Extract the [x, y] coordinate from the center of the cell holding the provided text.  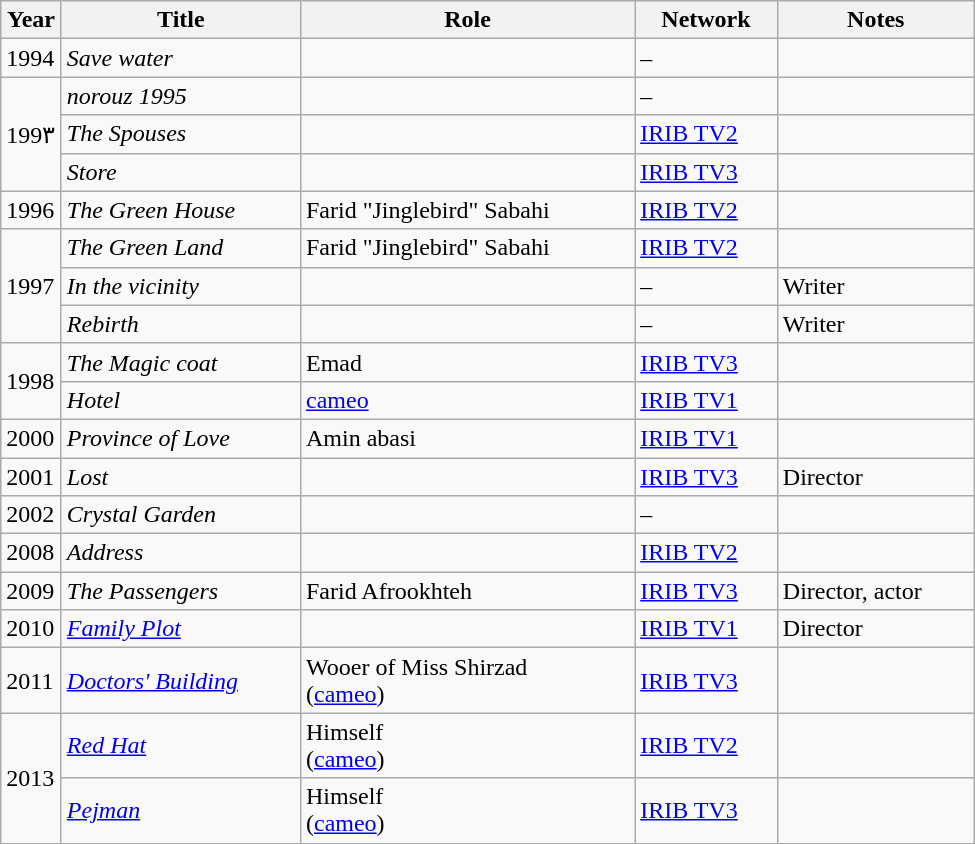
2011 [32, 680]
2009 [32, 591]
2002 [32, 515]
Year [32, 20]
Hotel [180, 400]
The Passengers [180, 591]
cameo [467, 400]
Store [180, 172]
Province of Love [180, 438]
2013 [32, 778]
199۳ [32, 134]
In the vicinity [180, 286]
2001 [32, 477]
The Green Land [180, 248]
Emad [467, 362]
The Magic coat [180, 362]
Title [180, 20]
1998 [32, 381]
Address [180, 553]
Save water [180, 58]
Director, actor [876, 591]
Crystal Garden [180, 515]
2010 [32, 629]
norouz 1995 [180, 96]
2000 [32, 438]
The Green House [180, 210]
Pejman [180, 810]
Family Plot [180, 629]
1997 [32, 286]
2008 [32, 553]
Rebirth [180, 324]
1994 [32, 58]
Wooer of Miss Shirzad (cameo) [467, 680]
Red Hat [180, 746]
Network [706, 20]
Notes [876, 20]
The Spouses [180, 134]
Lost [180, 477]
1996 [32, 210]
Farid Afrookhteh [467, 591]
Amin abasi [467, 438]
Role [467, 20]
Doctors' Building [180, 680]
